Scan for the cell matching the given text and deliver its (X, Y) coordinate at center. 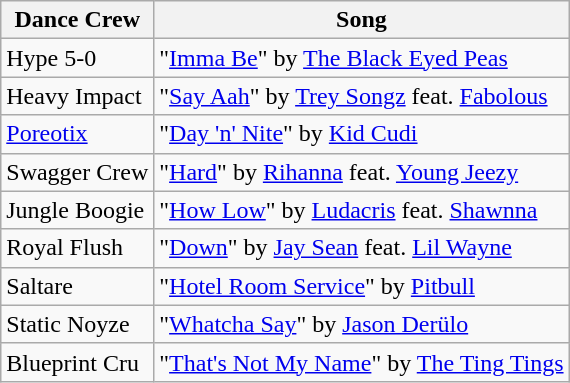
Royal Flush (78, 248)
"How Low" by Ludacris feat. Shawnna (362, 210)
Poreotix (78, 134)
"Day 'n' Nite" by Kid Cudi (362, 134)
Song (362, 20)
"Hotel Room Service" by Pitbull (362, 286)
"Say Aah" by Trey Songz feat. Fabolous (362, 96)
Heavy Impact (78, 96)
"Down" by Jay Sean feat. Lil Wayne (362, 248)
Saltare (78, 286)
Hype 5-0 (78, 58)
Blueprint Cru (78, 362)
Jungle Boogie (78, 210)
Dance Crew (78, 20)
"Whatcha Say" by Jason Derülo (362, 324)
"Hard" by Rihanna feat. Young Jeezy (362, 172)
Swagger Crew (78, 172)
"That's Not My Name" by The Ting Tings (362, 362)
"Imma Be" by The Black Eyed Peas (362, 58)
Static Noyze (78, 324)
